Detect which cell encompasses the target text, then output its (x, y) center coordinate. 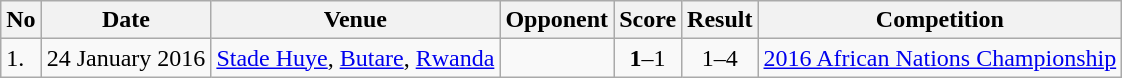
1–1 (648, 58)
1–4 (720, 58)
Result (720, 20)
Date (126, 20)
Score (648, 20)
2016 African Nations Championship (940, 58)
Opponent (557, 20)
Venue (356, 20)
24 January 2016 (126, 58)
No (21, 20)
Competition (940, 20)
Stade Huye, Butare, Rwanda (356, 58)
1. (21, 58)
